Extract the (x, y) coordinate from the center of the cell holding the provided text.  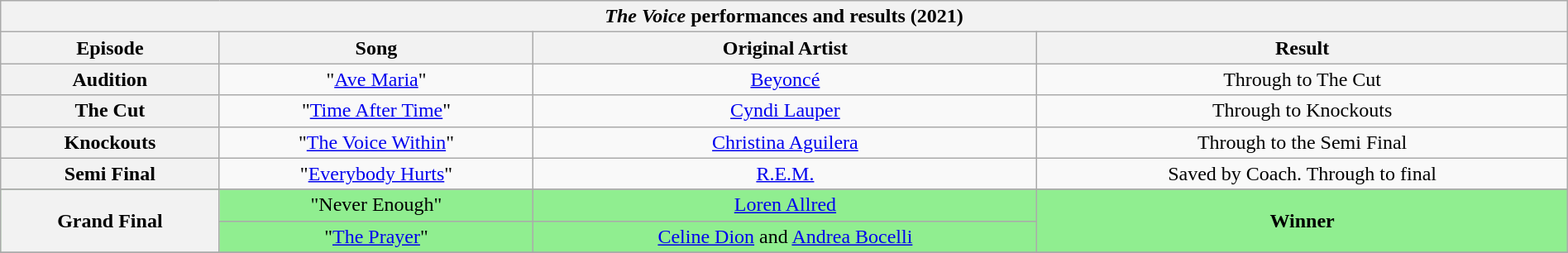
Semi Final (110, 174)
Celine Dion and Andrea Bocelli (786, 236)
R.E.M. (786, 174)
"The Prayer" (376, 236)
"Never Enough" (376, 205)
Original Artist (786, 48)
Knockouts (110, 142)
"Everybody Hurts" (376, 174)
"Ave Maria" (376, 79)
The Cut (110, 111)
Audition (110, 79)
The Voice performances and results (2021) (784, 17)
Through to Knockouts (1302, 111)
"The Voice Within" (376, 142)
Through to The Cut (1302, 79)
Christina Aguilera (786, 142)
Beyoncé (786, 79)
Saved by Coach. Through to final (1302, 174)
Loren Allred (786, 205)
Song (376, 48)
Through to the Semi Final (1302, 142)
Result (1302, 48)
Grand Final (110, 221)
Episode (110, 48)
Winner (1302, 221)
Cyndi Lauper (786, 111)
"Time After Time" (376, 111)
